Search for the cell housing the specified text and yield its (x, y) center coordinate. 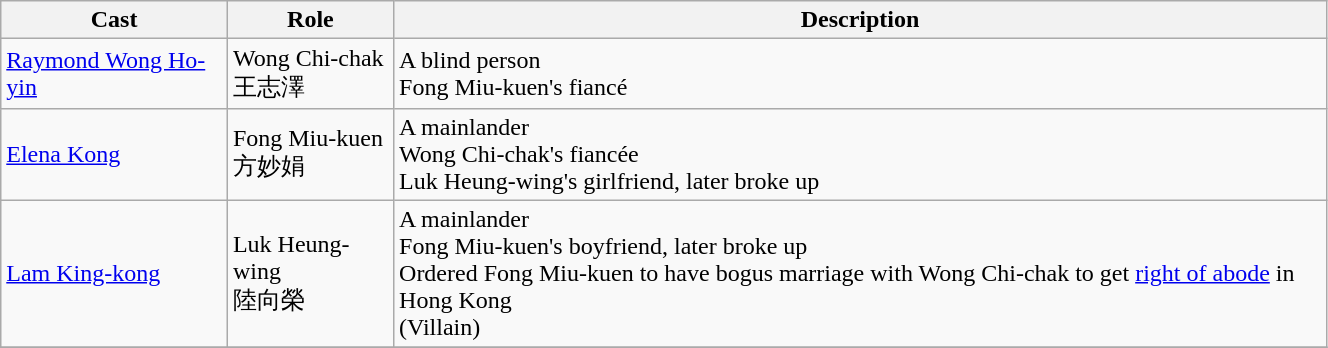
Wong Chi-chak王志澤 (310, 74)
Cast (114, 20)
Fong Miu-kuen方妙娟 (310, 154)
Elena Kong (114, 154)
Raymond Wong Ho-yin (114, 74)
Role (310, 20)
Lam King-kong (114, 273)
Description (860, 20)
A blind personFong Miu-kuen's fiancé (860, 74)
Luk Heung-wing陸向榮 (310, 273)
A mainlanderWong Chi-chak's fiancéeLuk Heung-wing's girlfriend, later broke up (860, 154)
